Return [X, Y] of the center of cell containing provided text 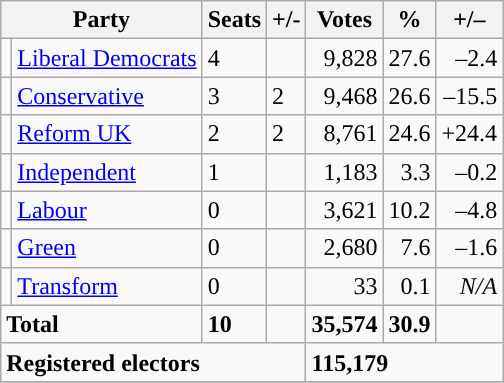
Green [107, 248]
26.6 [410, 96]
3,621 [344, 210]
–15.5 [470, 96]
10.2 [410, 210]
+24.4 [470, 134]
Labour [107, 210]
35,574 [344, 324]
Party [102, 20]
3 [234, 96]
Seats [234, 20]
Reform UK [107, 134]
33 [344, 286]
% [410, 20]
Liberal Democrats [107, 58]
+/- [286, 20]
N/A [470, 286]
Conservative [107, 96]
9,828 [344, 58]
Votes [344, 20]
7.6 [410, 248]
+/– [470, 20]
115,179 [404, 362]
8,761 [344, 134]
–4.8 [470, 210]
10 [234, 324]
30.9 [410, 324]
Total [102, 324]
Registered electors [154, 362]
2,680 [344, 248]
–0.2 [470, 172]
0.1 [410, 286]
1 [234, 172]
4 [234, 58]
9,468 [344, 96]
Transform [107, 286]
24.6 [410, 134]
3.3 [410, 172]
27.6 [410, 58]
–1.6 [470, 248]
Independent [107, 172]
–2.4 [470, 58]
1,183 [344, 172]
